Determine the [x, y] coordinate at the center of the cell enclosing the given text.  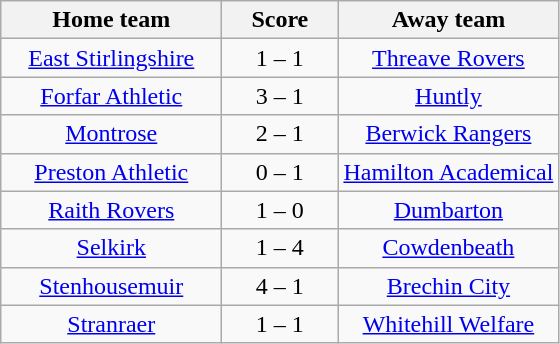
East Stirlingshire [112, 58]
Away team [448, 20]
Stranraer [112, 324]
Score [280, 20]
Cowdenbeath [448, 248]
1 – 4 [280, 248]
Hamilton Academical [448, 172]
Home team [112, 20]
Berwick Rangers [448, 134]
Whitehill Welfare [448, 324]
1 – 0 [280, 210]
Threave Rovers [448, 58]
0 – 1 [280, 172]
Preston Athletic [112, 172]
3 – 1 [280, 96]
Forfar Athletic [112, 96]
Huntly [448, 96]
Selkirk [112, 248]
Montrose [112, 134]
2 – 1 [280, 134]
4 – 1 [280, 286]
Stenhousemuir [112, 286]
Raith Rovers [112, 210]
Brechin City [448, 286]
Dumbarton [448, 210]
